Capture the cell that displays the provided text and extract its [x, y] central coordinate. 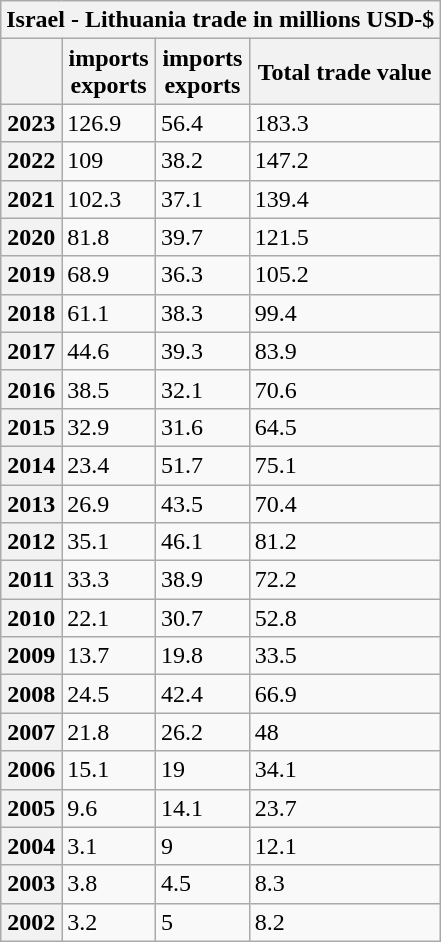
5 [202, 922]
72.2 [344, 580]
13.7 [109, 656]
38.5 [109, 389]
42.4 [202, 694]
2009 [32, 656]
121.5 [344, 237]
4.5 [202, 884]
2021 [32, 199]
39.7 [202, 237]
81.8 [109, 237]
30.7 [202, 618]
24.5 [109, 694]
34.1 [344, 770]
2006 [32, 770]
99.4 [344, 313]
8.2 [344, 922]
2003 [32, 884]
38.2 [202, 161]
183.3 [344, 123]
2022 [32, 161]
139.4 [344, 199]
2011 [32, 580]
8.3 [344, 884]
23.7 [344, 808]
48 [344, 732]
19.8 [202, 656]
61.1 [109, 313]
2010 [32, 618]
64.5 [344, 427]
2016 [32, 389]
43.5 [202, 503]
39.3 [202, 351]
38.9 [202, 580]
3.2 [109, 922]
68.9 [109, 275]
109 [109, 161]
102.3 [109, 199]
2019 [32, 275]
2020 [32, 237]
37.1 [202, 199]
2013 [32, 503]
81.2 [344, 542]
2017 [32, 351]
2023 [32, 123]
56.4 [202, 123]
52.8 [344, 618]
75.1 [344, 465]
23.4 [109, 465]
3.1 [109, 846]
147.2 [344, 161]
2005 [32, 808]
38.3 [202, 313]
14.1 [202, 808]
26.9 [109, 503]
32.1 [202, 389]
33.5 [344, 656]
44.6 [109, 351]
2018 [32, 313]
66.9 [344, 694]
70.6 [344, 389]
31.6 [202, 427]
2007 [32, 732]
126.9 [109, 123]
32.9 [109, 427]
2002 [32, 922]
33.3 [109, 580]
2008 [32, 694]
83.9 [344, 351]
36.3 [202, 275]
12.1 [344, 846]
2004 [32, 846]
70.4 [344, 503]
2012 [32, 542]
21.8 [109, 732]
3.8 [109, 884]
46.1 [202, 542]
22.1 [109, 618]
2014 [32, 465]
Israel - Lithuania trade in millions USD-$ [220, 20]
19 [202, 770]
9.6 [109, 808]
26.2 [202, 732]
105.2 [344, 275]
15.1 [109, 770]
51.7 [202, 465]
2015 [32, 427]
35.1 [109, 542]
Total trade value [344, 72]
9 [202, 846]
